Capture the cell that displays the provided text and extract its (x, y) central coordinate. 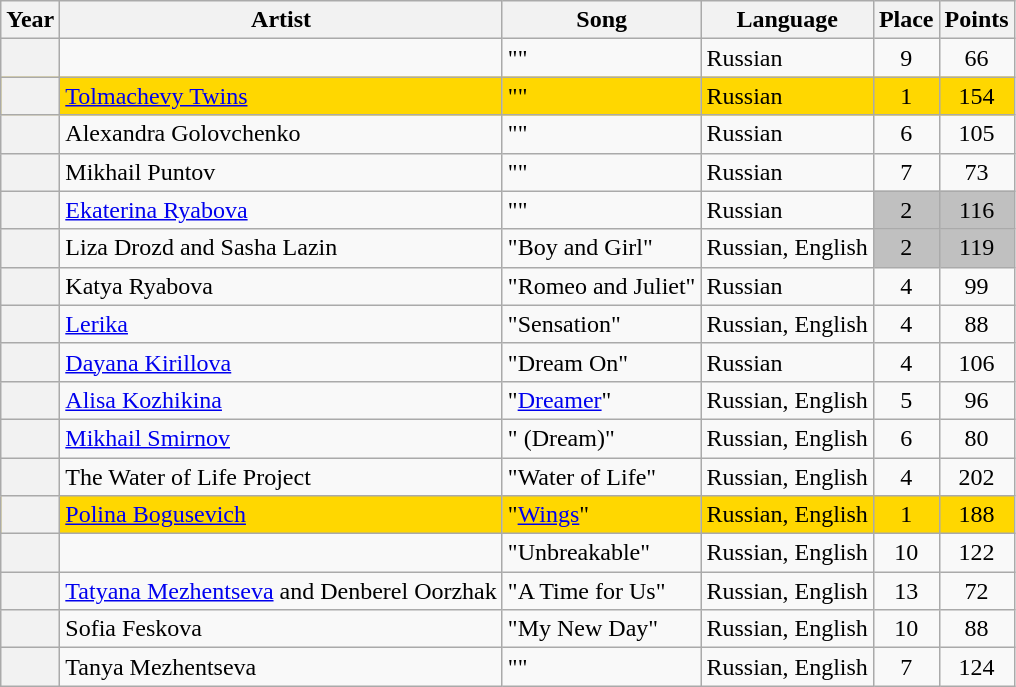
Tatyana Mezhentseva and Denberel Oorzhak (282, 591)
13 (906, 591)
"Wings" (602, 515)
Katya Ryabova (282, 286)
"My New Day" (602, 629)
"Water of Life" (602, 477)
"Boy and Girl" (602, 248)
Ekaterina Ryabova (282, 210)
Alexandra Golovchenko (282, 134)
Lerika (282, 324)
Year (30, 20)
Mikhail Puntov (282, 172)
66 (976, 58)
"Dreamer" (602, 400)
106 (976, 362)
188 (976, 515)
"Sensation" (602, 324)
9 (906, 58)
Dayana Kirillova (282, 362)
105 (976, 134)
202 (976, 477)
Liza Drozd and Sasha Lazin (282, 248)
5 (906, 400)
"Romeo and Juliet" (602, 286)
73 (976, 172)
" (Dream)" (602, 438)
72 (976, 591)
122 (976, 553)
"Dream On" (602, 362)
Tanya Mezhentseva (282, 667)
Language (787, 20)
Alisa Kozhikina (282, 400)
99 (976, 286)
Song (602, 20)
Mikhail Smirnov (282, 438)
96 (976, 400)
Polina Bogusevich (282, 515)
124 (976, 667)
Sofia Feskova (282, 629)
154 (976, 96)
80 (976, 438)
The Water of Life Project (282, 477)
119 (976, 248)
Place (906, 20)
"A Time for Us" (602, 591)
"Unbreakable" (602, 553)
Artist (282, 20)
Points (976, 20)
Tolmachevy Twins (282, 96)
116 (976, 210)
